For the text-containing cell, return its midpoint in [x, y] coordinate format. 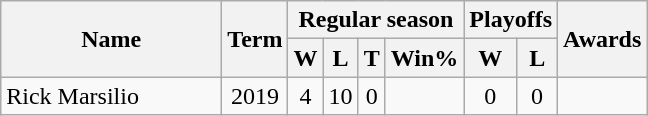
T [372, 58]
Win% [424, 58]
4 [306, 96]
Name [112, 39]
10 [340, 96]
Term [255, 39]
Awards [602, 39]
Rick Marsilio [112, 96]
Regular season [376, 20]
2019 [255, 96]
Playoffs [511, 20]
